For the text-containing cell, return its midpoint in (X, Y) coordinate format. 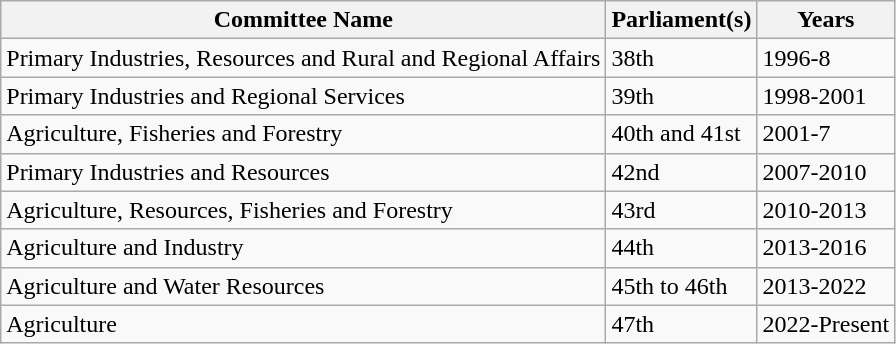
Years (826, 20)
45th to 46th (682, 286)
2001-7 (826, 134)
Committee Name (304, 20)
Parliament(s) (682, 20)
Primary Industries and Resources (304, 172)
42nd (682, 172)
2010-2013 (826, 210)
2013-2022 (826, 286)
Primary Industries and Regional Services (304, 96)
Agriculture, Fisheries and Forestry (304, 134)
40th and 41st (682, 134)
43rd (682, 210)
38th (682, 58)
Agriculture, Resources, Fisheries and Forestry (304, 210)
47th (682, 324)
1998-2001 (826, 96)
1996-8 (826, 58)
Agriculture (304, 324)
39th (682, 96)
Agriculture and Industry (304, 248)
2007-2010 (826, 172)
2013-2016 (826, 248)
Primary Industries, Resources and Rural and Regional Affairs (304, 58)
44th (682, 248)
Agriculture and Water Resources (304, 286)
2022-Present (826, 324)
